Pinpoint the cell where the given text exists, returning its (x, y) midpoint coordinate. 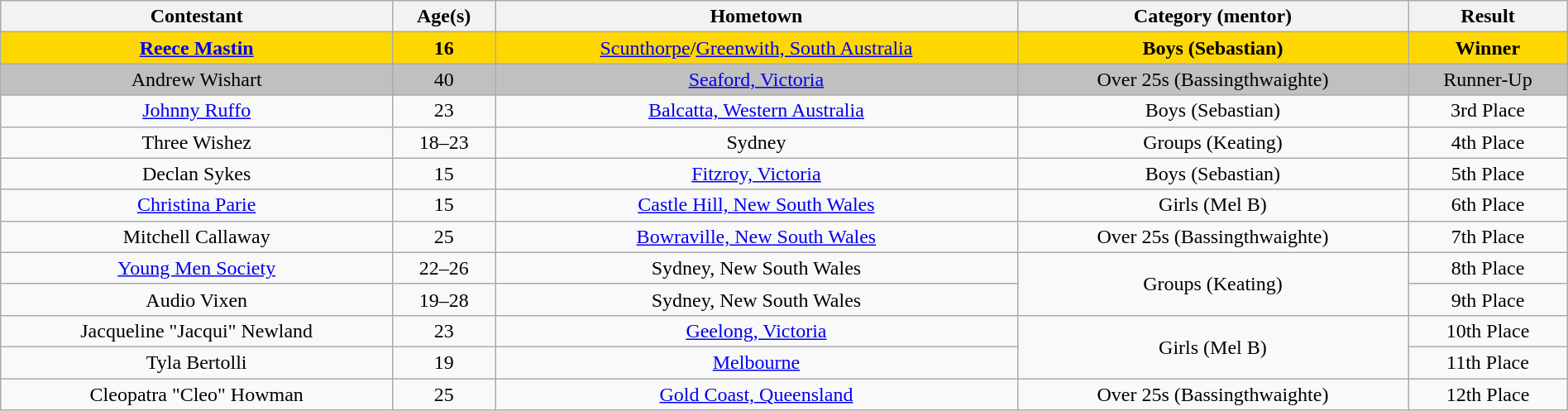
Age(s) (444, 17)
Contestant (197, 17)
Mitchell Callaway (197, 237)
Seaford, Victoria (757, 79)
Declan Sykes (197, 174)
Cleopatra "Cleo" Howman (197, 394)
18–23 (444, 142)
22–26 (444, 268)
19 (444, 362)
Winner (1489, 48)
Three Wishez (197, 142)
19–28 (444, 299)
7th Place (1489, 237)
6th Place (1489, 205)
Andrew Wishart (197, 79)
Johnny Ruffo (197, 111)
Castle Hill, New South Wales (757, 205)
Sydney (757, 142)
4th Place (1489, 142)
10th Place (1489, 331)
Scunthorpe/Greenwith, South Australia (757, 48)
Fitzroy, Victoria (757, 174)
3rd Place (1489, 111)
Young Men Society (197, 268)
Melbourne (757, 362)
11th Place (1489, 362)
40 (444, 79)
Tyla Bertolli (197, 362)
Christina Parie (197, 205)
Bowraville, New South Wales (757, 237)
Category (mentor) (1212, 17)
Result (1489, 17)
8th Place (1489, 268)
Jacqueline "Jacqui" Newland (197, 331)
Runner-Up (1489, 79)
Balcatta, Western Australia (757, 111)
Reece Mastin (197, 48)
12th Place (1489, 394)
Audio Vixen (197, 299)
16 (444, 48)
9th Place (1489, 299)
Gold Coast, Queensland (757, 394)
5th Place (1489, 174)
Geelong, Victoria (757, 331)
Hometown (757, 17)
